Return [X, Y] of the center of cell containing provided text 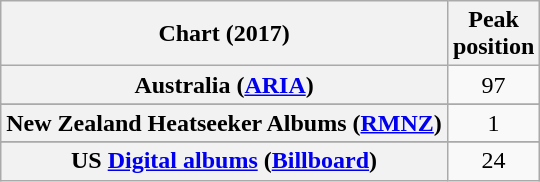
97 [493, 85]
Australia (ARIA) [224, 85]
Peak position [493, 34]
1 [493, 123]
24 [493, 161]
US Digital albums (Billboard) [224, 161]
Chart (2017) [224, 34]
New Zealand Heatseeker Albums (RMNZ) [224, 123]
